Search for the cell housing the specified text and yield its (x, y) center coordinate. 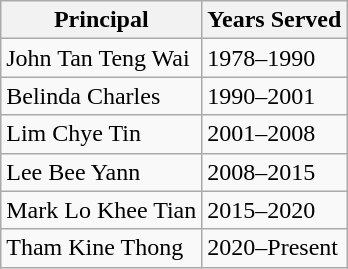
Tham Kine Thong (102, 248)
Years Served (274, 20)
Lim Chye Tin (102, 134)
Principal (102, 20)
Belinda Charles (102, 96)
1990–2001 (274, 96)
Lee Bee Yann (102, 172)
2015–2020 (274, 210)
2001–2008 (274, 134)
2008–2015 (274, 172)
Mark Lo Khee Tian (102, 210)
2020–Present (274, 248)
1978–1990 (274, 58)
John Tan Teng Wai (102, 58)
